Return (X, Y) of the center of cell containing provided text 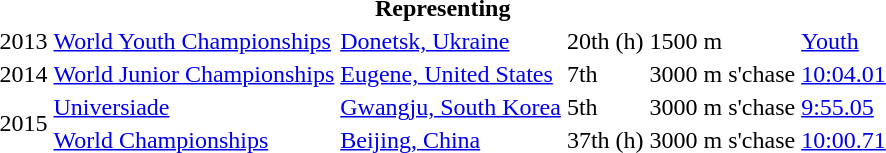
5th (605, 107)
Eugene, United States (451, 74)
World Youth Championships (194, 41)
World Junior Championships (194, 74)
Donetsk, Ukraine (451, 41)
7th (605, 74)
20th (h) (605, 41)
1500 m (722, 41)
Gwangju, South Korea (451, 107)
Universiade (194, 107)
